Output the [X, Y] coordinate of the center of the cell containing the given text.  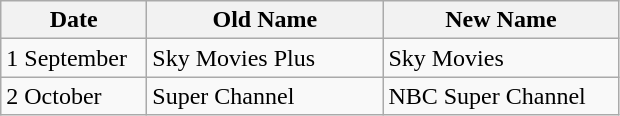
New Name [501, 20]
NBC Super Channel [501, 96]
1 September [74, 58]
Sky Movies Plus [265, 58]
Date [74, 20]
Super Channel [265, 96]
Old Name [265, 20]
2 October [74, 96]
Sky Movies [501, 58]
